Scan for the cell matching the given text and deliver its [X, Y] coordinate at center. 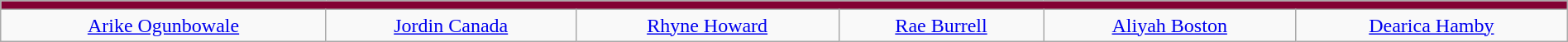
Jordin Canada [451, 26]
Rhyne Howard [707, 26]
Rae Burrell [941, 26]
Arike Ogunbowale [164, 26]
Aliyah Boston [1169, 26]
Dearica Hamby [1431, 26]
